Determine the (X, Y) coordinate at the center of the cell enclosing the given text.  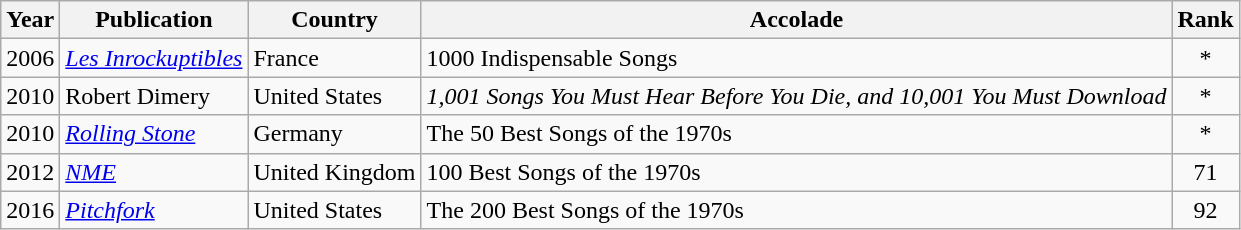
71 (1206, 172)
Accolade (796, 20)
Country (334, 20)
1,001 Songs You Must Hear Before You Die, and 10,001 You Must Download (796, 96)
Year (30, 20)
Germany (334, 134)
Rank (1206, 20)
2006 (30, 58)
92 (1206, 210)
2016 (30, 210)
Publication (154, 20)
The 200 Best Songs of the 1970s (796, 210)
Rolling Stone (154, 134)
France (334, 58)
2012 (30, 172)
United Kingdom (334, 172)
Pitchfork (154, 210)
Robert Dimery (154, 96)
100 Best Songs of the 1970s (796, 172)
1000 Indispensable Songs (796, 58)
NME (154, 172)
The 50 Best Songs of the 1970s (796, 134)
Les Inrockuptibles (154, 58)
